Extract the [x, y] coordinate from the center of the cell holding the provided text.  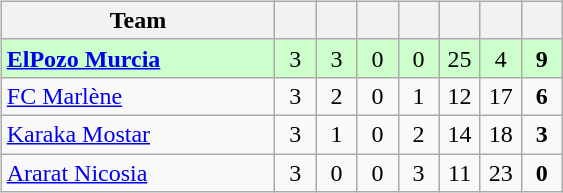
17 [500, 96]
Team [138, 20]
25 [460, 58]
14 [460, 134]
Ararat Nicosia [138, 173]
23 [500, 173]
Karaka Mostar [138, 134]
11 [460, 173]
9 [542, 58]
4 [500, 58]
18 [500, 134]
12 [460, 96]
FC Marlène [138, 96]
6 [542, 96]
ElPozo Murcia [138, 58]
